Identify which cell holds the provided text, then report its [X, Y] central coordinate. 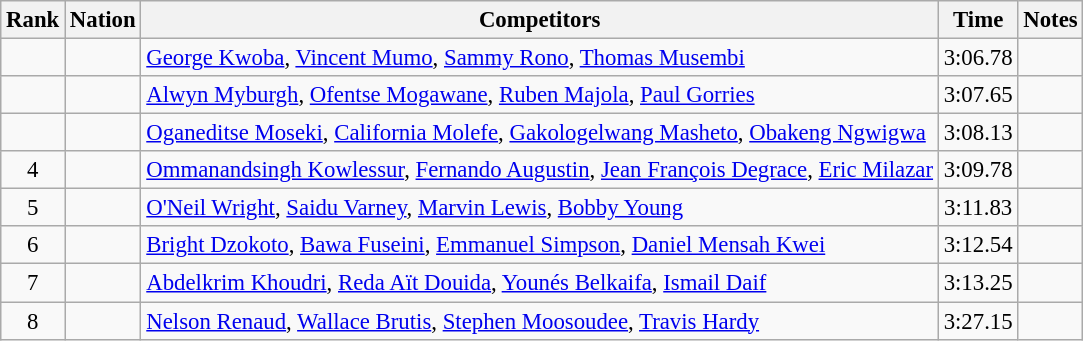
3:08.13 [978, 133]
3:09.78 [978, 170]
Competitors [540, 20]
Oganeditse Moseki, California Molefe, Gakologelwang Masheto, Obakeng Ngwigwa [540, 133]
6 [33, 245]
Abdelkrim Khoudri, Reda Aït Douida, Younés Belkaifa, Ismail Daif [540, 283]
3:27.15 [978, 321]
Rank [33, 20]
3:12.54 [978, 245]
Nation [103, 20]
Alwyn Myburgh, Ofentse Mogawane, Ruben Majola, Paul Gorries [540, 95]
O'Neil Wright, Saidu Varney, Marvin Lewis, Bobby Young [540, 208]
3:06.78 [978, 58]
Notes [1050, 20]
8 [33, 321]
5 [33, 208]
Ommanandsingh Kowlessur, Fernando Augustin, Jean François Degrace, Eric Milazar [540, 170]
Time [978, 20]
3:07.65 [978, 95]
Nelson Renaud, Wallace Brutis, Stephen Moosoudee, Travis Hardy [540, 321]
4 [33, 170]
3:11.83 [978, 208]
Bright Dzokoto, Bawa Fuseini, Emmanuel Simpson, Daniel Mensah Kwei [540, 245]
7 [33, 283]
3:13.25 [978, 283]
George Kwoba, Vincent Mumo, Sammy Rono, Thomas Musembi [540, 58]
